Determine the (X, Y) coordinate at the center of the cell enclosing the given text.  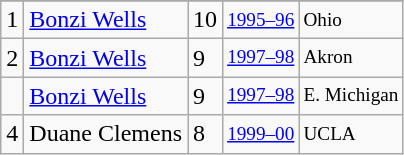
1995–96 (261, 20)
Akron (351, 58)
4 (12, 134)
Duane Clemens (106, 134)
8 (206, 134)
E. Michigan (351, 96)
1 (12, 20)
10 (206, 20)
UCLA (351, 134)
2 (12, 58)
Ohio (351, 20)
1999–00 (261, 134)
